Return the (X, Y) coordinate for the center point of the cell that contains the specified text.  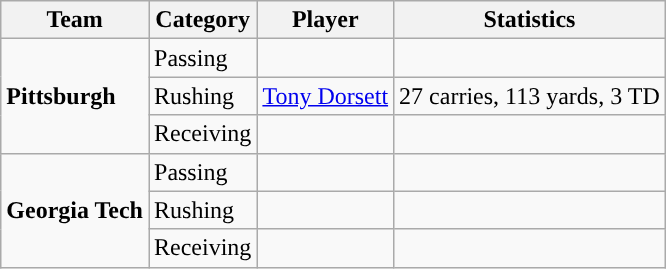
Category (202, 20)
Georgia Tech (75, 210)
Tony Dorsett (326, 96)
Team (75, 20)
Statistics (530, 20)
Pittsburgh (75, 96)
27 carries, 113 yards, 3 TD (530, 96)
Player (326, 20)
